Provide the (X, Y) coordinate of the cell's center where the given text is located.  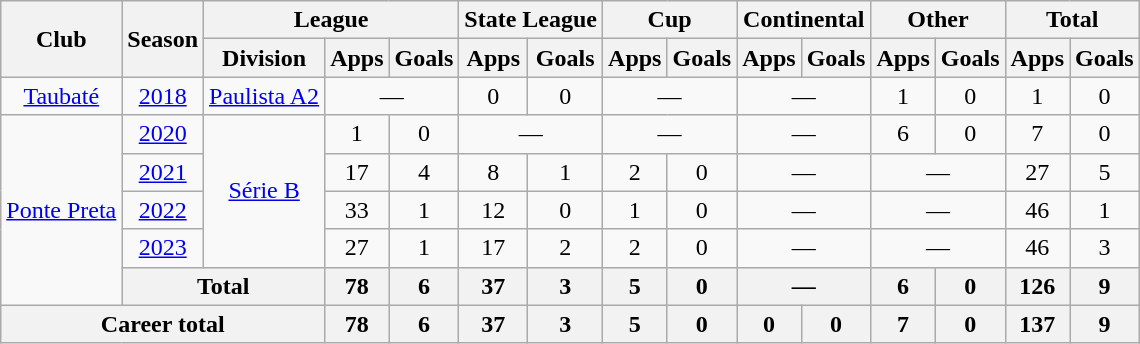
2022 (163, 210)
Paulista A2 (264, 96)
State League (531, 20)
Cup (670, 20)
2021 (163, 172)
Taubaté (62, 96)
Other (938, 20)
126 (1037, 286)
2020 (163, 134)
33 (357, 210)
137 (1037, 324)
League (332, 20)
12 (494, 210)
2018 (163, 96)
Season (163, 39)
Career total (163, 324)
8 (494, 172)
4 (424, 172)
Club (62, 39)
Ponte Preta (62, 210)
Continental (804, 20)
Série B (264, 191)
2023 (163, 248)
Division (264, 58)
